Identify which cell holds the provided text, then report its (x, y) central coordinate. 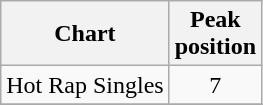
Peakposition (215, 34)
7 (215, 85)
Chart (85, 34)
Hot Rap Singles (85, 85)
